Pinpoint the cell where the given text exists, returning its (x, y) midpoint coordinate. 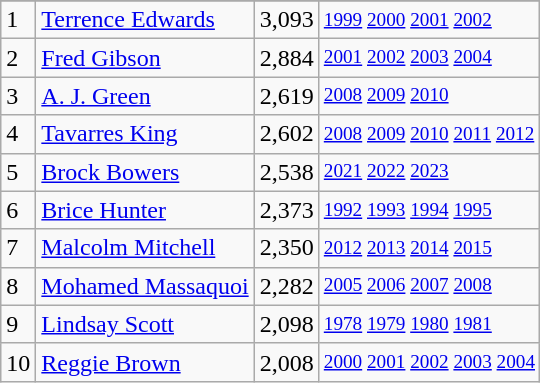
2005 2006 2007 2008 (429, 286)
Terrence Edwards (145, 20)
Brice Hunter (145, 210)
Lindsay Scott (145, 324)
2,098 (286, 324)
2,282 (286, 286)
5 (18, 172)
1978 1979 1980 1981 (429, 324)
3 (18, 96)
1 (18, 20)
2,884 (286, 58)
2001 2002 2003 2004 (429, 58)
2,538 (286, 172)
6 (18, 210)
Reggie Brown (145, 362)
Fred Gibson (145, 58)
2,373 (286, 210)
2,008 (286, 362)
2008 2009 2010 (429, 96)
Mohamed Massaquoi (145, 286)
Malcolm Mitchell (145, 248)
2 (18, 58)
1992 1993 1994 1995 (429, 210)
8 (18, 286)
2021 2022 2023 (429, 172)
2000 2001 2002 2003 2004 (429, 362)
1999 2000 2001 2002 (429, 20)
7 (18, 248)
2,619 (286, 96)
Brock Bowers (145, 172)
2012 2013 2014 2015 (429, 248)
3,093 (286, 20)
9 (18, 324)
10 (18, 362)
4 (18, 134)
2,350 (286, 248)
Tavarres King (145, 134)
2,602 (286, 134)
2008 2009 2010 2011 2012 (429, 134)
A. J. Green (145, 96)
